Locate the cell with the specified text and output its [X, Y] center coordinate. 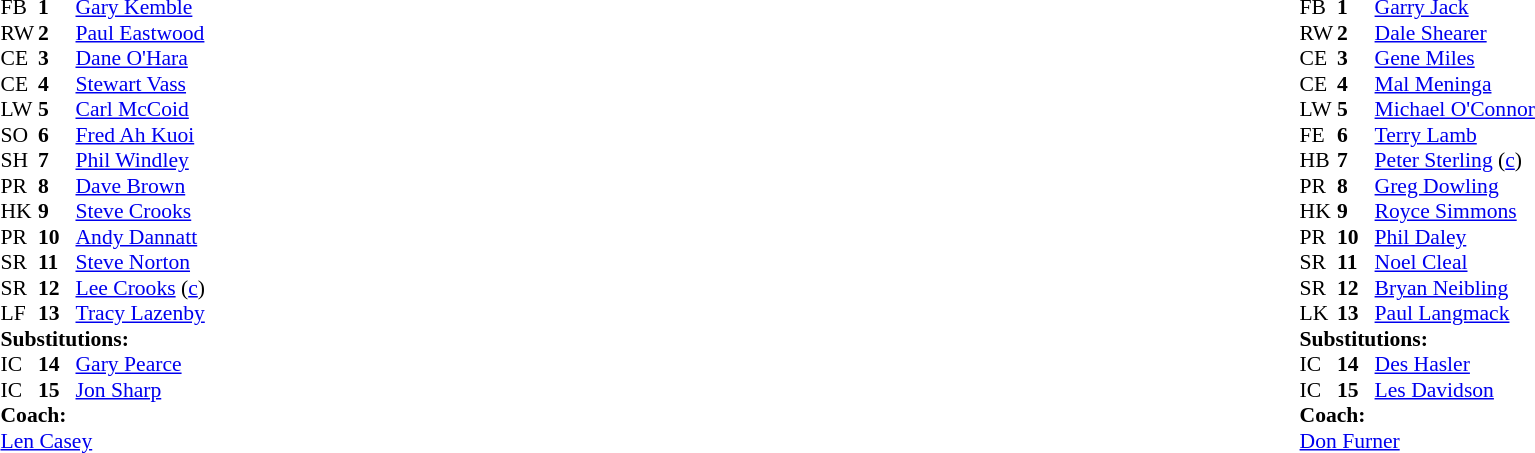
Lee Crooks (c) [140, 288]
Fred Ah Kuoi [140, 135]
FE [1319, 135]
Steve Norton [140, 263]
Terry Lamb [1455, 135]
Carl McCoid [140, 109]
Dave Brown [140, 186]
Paul Eastwood [140, 33]
Phil Daley [1455, 237]
Gene Miles [1455, 59]
Gary Pearce [140, 365]
SH [19, 161]
LK [1319, 313]
Des Hasler [1455, 365]
Michael O'Connor [1455, 109]
SO [19, 135]
Steve Crooks [140, 211]
Dale Shearer [1455, 33]
Andy Dannatt [140, 237]
Les Davidson [1455, 390]
LF [19, 313]
Stewart Vass [140, 84]
Jon Sharp [140, 390]
Peter Sterling (c) [1455, 161]
Tracy Lazenby [140, 313]
HB [1319, 161]
Greg Dowling [1455, 186]
Royce Simmons [1455, 211]
Bryan Neibling [1455, 288]
Noel Cleal [1455, 263]
Phil Windley [140, 161]
Dane O'Hara [140, 59]
Paul Langmack [1455, 313]
Mal Meninga [1455, 84]
